For the text-containing cell, return its midpoint in [X, Y] coordinate format. 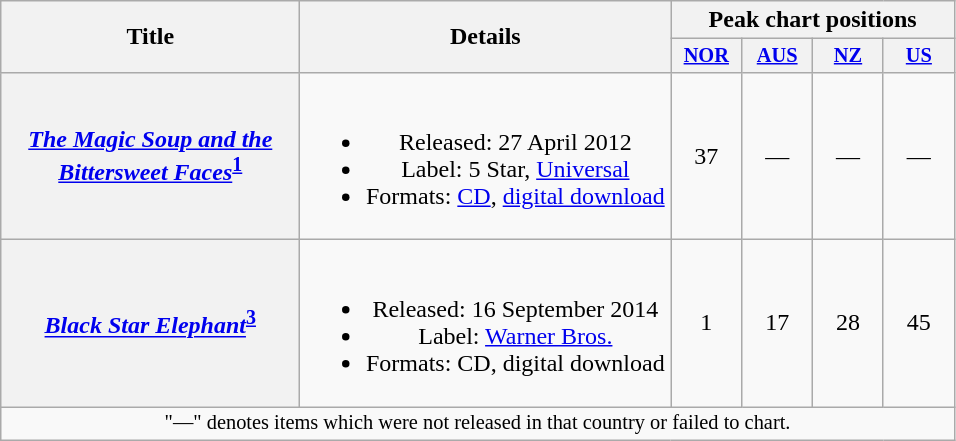
Title [150, 37]
NZ [848, 56]
Peak chart positions [812, 20]
37 [706, 156]
17 [778, 324]
The Magic Soup and the Bittersweet Faces1 [150, 156]
US [918, 56]
28 [848, 324]
NOR [706, 56]
Released: 27 April 2012Label: 5 Star, UniversalFormats: CD, digital download [486, 156]
45 [918, 324]
1 [706, 324]
Black Star Elephant3 [150, 324]
"—" denotes items which were not released in that country or failed to chart. [478, 424]
Details [486, 37]
AUS [778, 56]
Released: 16 September 2014Label: Warner Bros.Formats: CD, digital download [486, 324]
